Capture the cell that displays the provided text and extract its [X, Y] central coordinate. 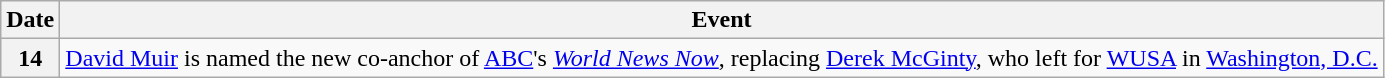
Date [30, 20]
David Muir is named the new co-anchor of ABC's World News Now, replacing Derek McGinty, who left for WUSA in Washington, D.C. [722, 58]
Event [722, 20]
14 [30, 58]
